From the cell containing the given text, extract its center point as [X, Y] coordinate. 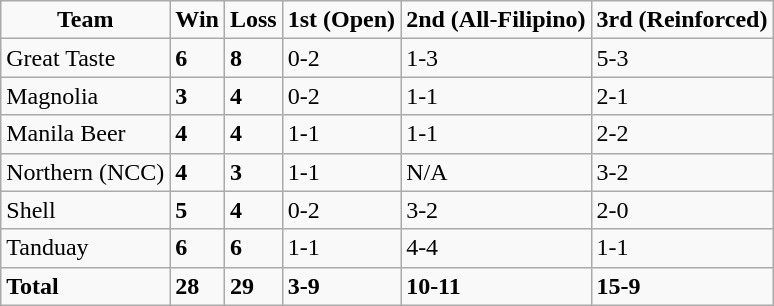
Total [86, 286]
2-2 [682, 134]
5 [198, 210]
3rd (Reinforced) [682, 20]
2-1 [682, 96]
Tanduay [86, 248]
3-9 [341, 286]
Great Taste [86, 58]
Manila Beer [86, 134]
5-3 [682, 58]
2-0 [682, 210]
N/A [496, 172]
10-11 [496, 286]
Team [86, 20]
Magnolia [86, 96]
29 [253, 286]
15-9 [682, 286]
Win [198, 20]
2nd (All-Filipino) [496, 20]
Northern (NCC) [86, 172]
4-4 [496, 248]
1st (Open) [341, 20]
Shell [86, 210]
Loss [253, 20]
1-3 [496, 58]
28 [198, 286]
8 [253, 58]
